Provide the [x, y] coordinate of the cell's center where the given text is located.  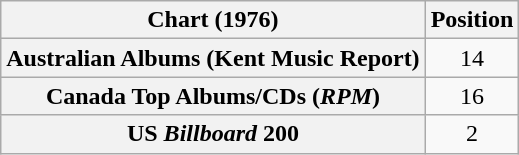
16 [472, 96]
Canada Top Albums/CDs (RPM) [213, 96]
Australian Albums (Kent Music Report) [213, 58]
Position [472, 20]
US Billboard 200 [213, 134]
2 [472, 134]
Chart (1976) [213, 20]
14 [472, 58]
